For the text-containing cell, return its midpoint in (X, Y) coordinate format. 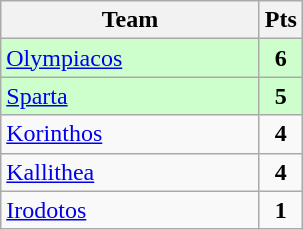
Sparta (130, 96)
5 (280, 96)
Korinthos (130, 134)
Olympiacos (130, 58)
Kallithea (130, 172)
Irodotos (130, 210)
Team (130, 20)
1 (280, 210)
Pts (280, 20)
6 (280, 58)
